Scan for the cell matching the given text and deliver its (x, y) coordinate at center. 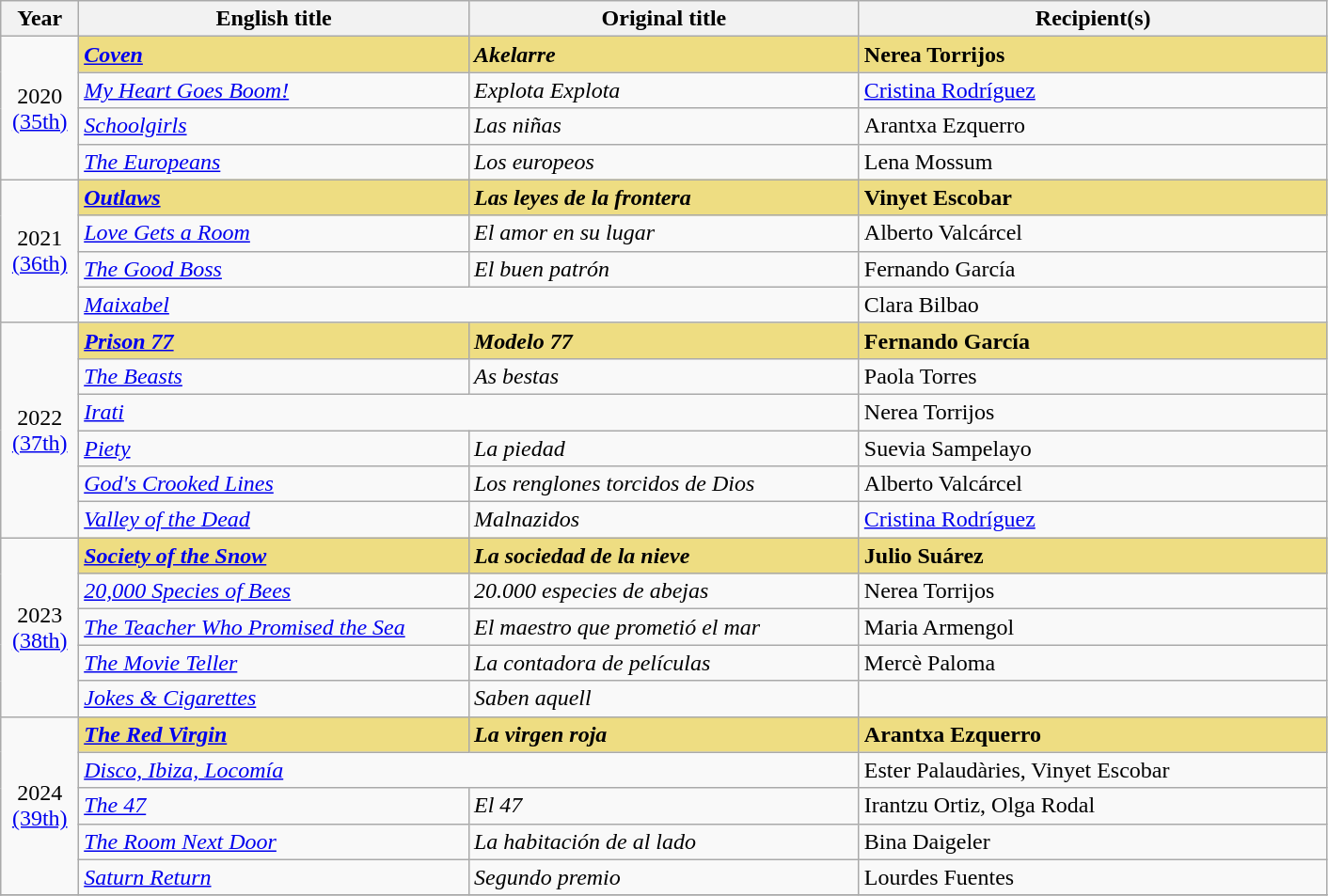
Year (40, 19)
Explota Explota (664, 90)
Lena Mossum (1093, 162)
The Room Next Door (275, 841)
Malnazidos (664, 520)
La habitación de al lado (664, 841)
The Movie Teller (275, 663)
El 47 (664, 806)
The Beasts (275, 376)
2022(37th) (40, 430)
Recipient(s) (1093, 19)
Valley of the Dead (275, 520)
Vinyet Escobar (1093, 197)
Las niñas (664, 126)
El buen patrón (664, 269)
Love Gets a Room (275, 233)
English title (275, 19)
Akelarre (664, 55)
Prison 77 (275, 340)
Clara Bilbao (1093, 305)
As bestas (664, 376)
Coven (275, 55)
Saben aquell (664, 699)
Lourdes Fuentes (1093, 877)
Piety (275, 448)
The Europeans (275, 162)
God's Crooked Lines (275, 484)
Los renglones torcidos de Dios (664, 484)
Ester Palaudàries, Vinyet Escobar (1093, 770)
2020(35th) (40, 108)
2021(36th) (40, 251)
20,000 Species of Bees (275, 591)
Disco, Ibiza, Locomía (469, 770)
The 47 (275, 806)
20.000 especies de abejas (664, 591)
La piedad (664, 448)
Original title (664, 19)
Segundo premio (664, 877)
Mercè Paloma (1093, 663)
Society of the Snow (275, 556)
El amor en su lugar (664, 233)
Maria Armengol (1093, 627)
The Teacher Who Promised the Sea (275, 627)
La virgen roja (664, 734)
Modelo 77 (664, 340)
2023(38th) (40, 627)
My Heart Goes Boom! (275, 90)
El maestro que prometió el mar (664, 627)
Maixabel (469, 305)
Outlaws (275, 197)
La contadora de películas (664, 663)
Paola Torres (1093, 376)
The Good Boss (275, 269)
Las leyes de la frontera (664, 197)
Julio Suárez (1093, 556)
Suevia Sampelayo (1093, 448)
La sociedad de la nieve (664, 556)
Schoolgirls (275, 126)
Saturn Return (275, 877)
The Red Virgin (275, 734)
Los europeos (664, 162)
Bina Daigeler (1093, 841)
Irantzu Ortiz, Olga Rodal (1093, 806)
Jokes & Cigarettes (275, 699)
2024(39th) (40, 806)
Irati (469, 412)
